From the cell containing the given text, extract its center point as (X, Y) coordinate. 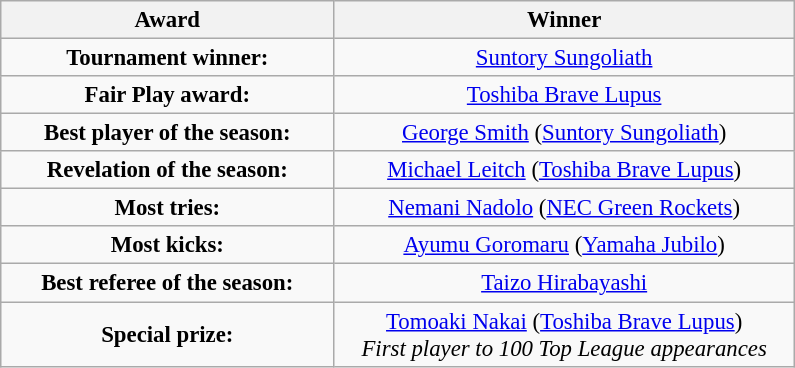
Tournament winner: (168, 58)
Nemani Nadolo (NEC Green Rockets) (564, 208)
Best referee of the season: (168, 283)
Revelation of the season: (168, 170)
Ayumu Goromaru (Yamaha Jubilo) (564, 245)
Winner (564, 20)
Suntory Sungoliath (564, 58)
Most tries: (168, 208)
Fair Play award: (168, 95)
Best player of the season: (168, 133)
Michael Leitch (Toshiba Brave Lupus) (564, 170)
George Smith (Suntory Sungoliath) (564, 133)
Most kicks: (168, 245)
Taizo Hirabayashi (564, 283)
Toshiba Brave Lupus (564, 95)
Tomoaki Nakai (Toshiba Brave Lupus)First player to 100 Top League appearances (564, 334)
Award (168, 20)
Special prize: (168, 334)
